Pinpoint the cell where the given text exists, returning its [x, y] midpoint coordinate. 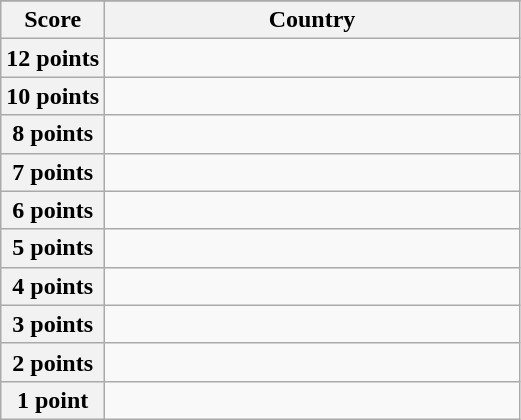
10 points [53, 96]
7 points [53, 172]
Score [53, 20]
4 points [53, 286]
8 points [53, 134]
Country [312, 20]
3 points [53, 324]
1 point [53, 400]
5 points [53, 248]
6 points [53, 210]
12 points [53, 58]
2 points [53, 362]
